Return [x, y] of the center of cell containing provided text 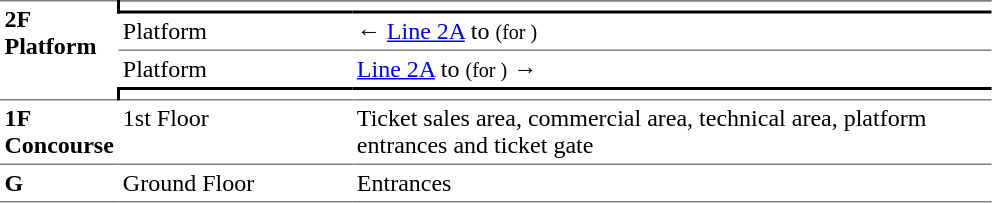
1FConcourse [59, 132]
Ground Floor [235, 183]
2FPlatform [59, 50]
Line 2A to (for ) → [672, 69]
Ticket sales area, commercial area, technical area, platform entrances and ticket gate [672, 132]
← Line 2A to (for ) [672, 31]
Entrances [672, 183]
G [59, 183]
1st Floor [235, 132]
